Provide the (X, Y) coordinate of the cell's center where the given text is located.  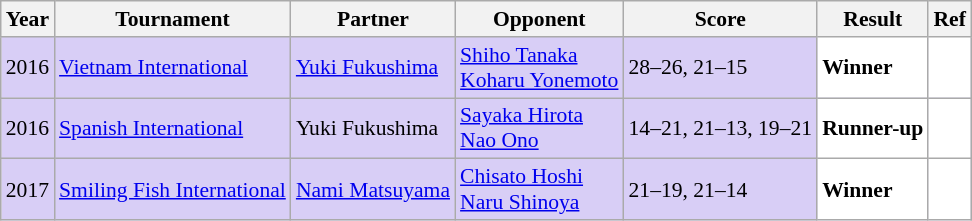
Vietnam International (172, 68)
2017 (28, 190)
Spanish International (172, 128)
Chisato Hoshi Naru Shinoya (539, 190)
Result (872, 19)
Smiling Fish International (172, 190)
Tournament (172, 19)
Opponent (539, 19)
Ref (949, 19)
Sayaka Hirota Nao Ono (539, 128)
14–21, 21–13, 19–21 (720, 128)
Nami Matsuyama (373, 190)
21–19, 21–14 (720, 190)
28–26, 21–15 (720, 68)
Shiho Tanaka Koharu Yonemoto (539, 68)
Year (28, 19)
Runner-up (872, 128)
Score (720, 19)
Partner (373, 19)
